Locate the cell with the specified text and output its [X, Y] center coordinate. 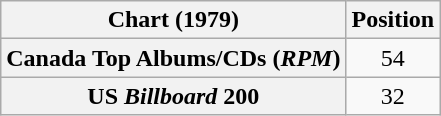
54 [393, 58]
32 [393, 96]
Canada Top Albums/CDs (RPM) [174, 58]
Chart (1979) [174, 20]
Position [393, 20]
US Billboard 200 [174, 96]
